Provide the (X, Y) coordinate of the cell's center where the given text is located.  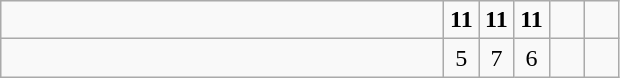
6 (532, 58)
7 (496, 58)
5 (462, 58)
